Detect which cell encompasses the target text, then output its [X, Y] center coordinate. 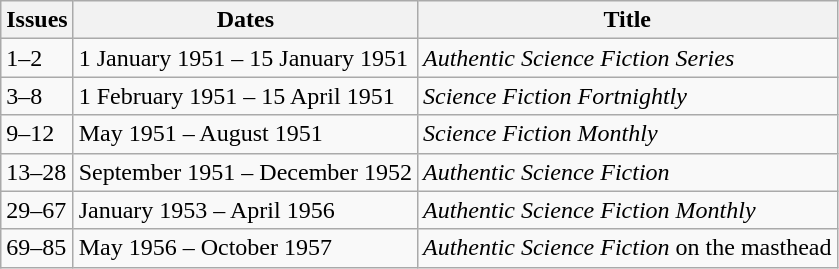
Dates [245, 20]
13–28 [37, 172]
Authentic Science Fiction Series [627, 58]
69–85 [37, 248]
Title [627, 20]
29–67 [37, 210]
1 January 1951 – 15 January 1951 [245, 58]
Authentic Science Fiction on the masthead [627, 248]
Science Fiction Fortnightly [627, 96]
3–8 [37, 96]
January 1953 – April 1956 [245, 210]
Authentic Science Fiction [627, 172]
1 February 1951 – 15 April 1951 [245, 96]
Science Fiction Monthly [627, 134]
May 1956 – October 1957 [245, 248]
September 1951 – December 1952 [245, 172]
May 1951 – August 1951 [245, 134]
1–2 [37, 58]
Authentic Science Fiction Monthly [627, 210]
9–12 [37, 134]
Issues [37, 20]
